Provide the [X, Y] coordinate of the cell's center where the given text is located.  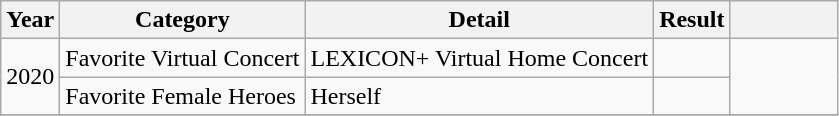
Detail [480, 20]
Result [692, 20]
Favorite Female Heroes [182, 96]
Year [30, 20]
Herself [480, 96]
Favorite Virtual Concert [182, 58]
Category [182, 20]
LEXICON+ Virtual Home Concert [480, 58]
2020 [30, 77]
